Detect which cell encompasses the target text, then output its [X, Y] center coordinate. 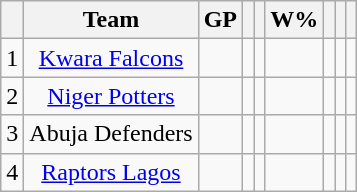
Kwara Falcons [111, 58]
Niger Potters [111, 96]
Team [111, 20]
4 [12, 172]
1 [12, 58]
Raptors Lagos [111, 172]
GP [220, 20]
2 [12, 96]
Abuja Defenders [111, 134]
W% [294, 20]
3 [12, 134]
